Capture the cell that displays the provided text and extract its [X, Y] central coordinate. 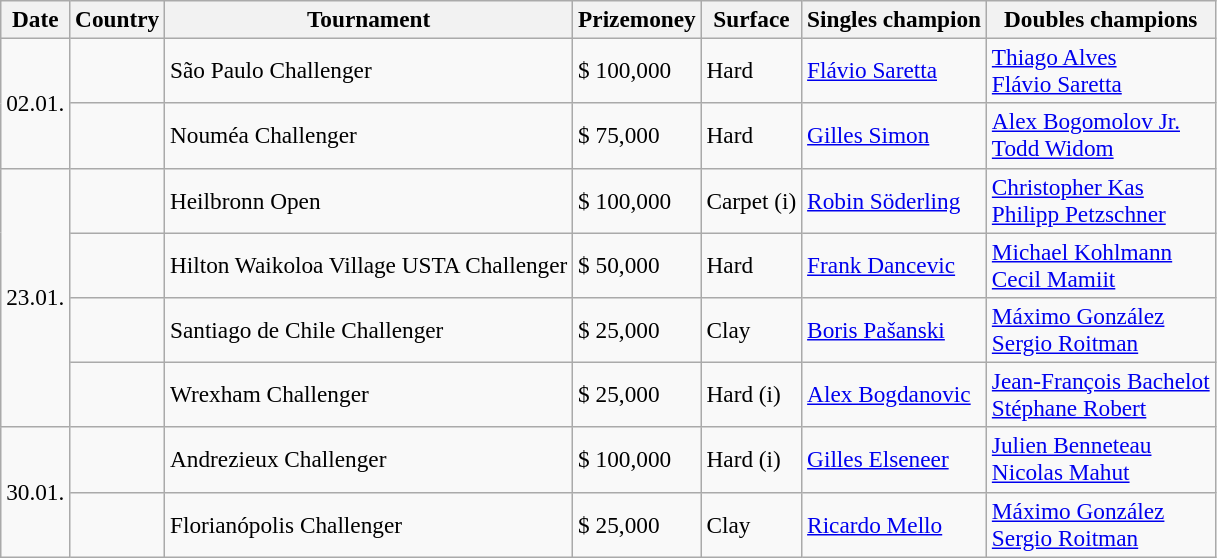
Heilbronn Open [369, 200]
Julien Benneteau Nicolas Mahut [1100, 460]
Carpet (i) [752, 200]
Robin Söderling [894, 200]
Florianópolis Challenger [369, 524]
Tournament [369, 19]
$ 50,000 [637, 264]
02.01. [36, 103]
Frank Dancevic [894, 264]
Gilles Simon [894, 136]
Gilles Elseneer [894, 460]
São Paulo Challenger [369, 70]
Santiago de Chile Challenger [369, 330]
Wrexham Challenger [369, 394]
Nouméa Challenger [369, 136]
Michael Kohlmann Cecil Mamiit [1100, 264]
Hilton Waikoloa Village USTA Challenger [369, 264]
30.01. [36, 492]
23.01. [36, 298]
Singles champion [894, 19]
Jean-François Bachelot Stéphane Robert [1100, 394]
Doubles champions [1100, 19]
Flávio Saretta [894, 70]
Ricardo Mello [894, 524]
Surface [752, 19]
Date [36, 19]
Andrezieux Challenger [369, 460]
Country [118, 19]
Alex Bogdanovic [894, 394]
Boris Pašanski [894, 330]
Christopher Kas Philipp Petzschner [1100, 200]
$ 75,000 [637, 136]
Alex Bogomolov Jr. Todd Widom [1100, 136]
Prizemoney [637, 19]
Thiago Alves Flávio Saretta [1100, 70]
